Find where the given text appears and provide that cell's center as (X, Y) coordinate. 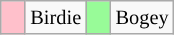
Bogey (142, 17)
Birdie (56, 17)
